From the cell containing the given text, extract its center point as (X, Y) coordinate. 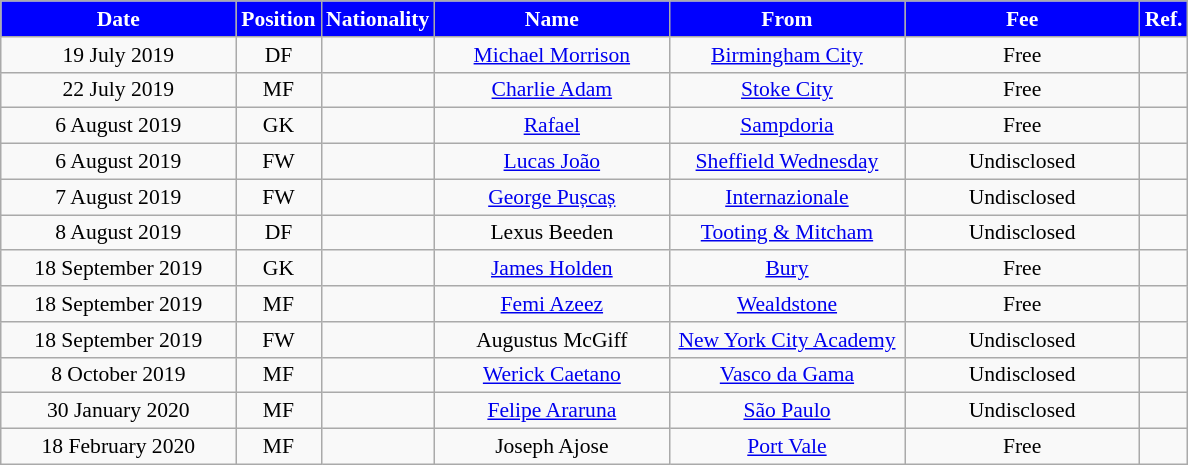
Fee (1022, 19)
Tooting & Mitcham (786, 233)
19 July 2019 (118, 55)
George Pușcaș (552, 197)
Wealdstone (786, 304)
Position (278, 19)
Femi Azeez (552, 304)
Rafael (552, 126)
Werick Caetano (552, 375)
Nationality (378, 19)
22 July 2019 (118, 90)
Vasco da Gama (786, 375)
Birmingham City (786, 55)
Michael Morrison (552, 55)
Sheffield Wednesday (786, 162)
Ref. (1164, 19)
Lexus Beeden (552, 233)
18 February 2020 (118, 447)
Date (118, 19)
7 August 2019 (118, 197)
30 January 2020 (118, 411)
From (786, 19)
Felipe Araruna (552, 411)
Internazionale (786, 197)
Bury (786, 269)
Name (552, 19)
8 August 2019 (118, 233)
Port Vale (786, 447)
Sampdoria (786, 126)
New York City Academy (786, 340)
Augustus McGiff (552, 340)
Stoke City (786, 90)
8 October 2019 (118, 375)
Lucas João (552, 162)
Charlie Adam (552, 90)
James Holden (552, 269)
Joseph Ajose (552, 447)
São Paulo (786, 411)
